Identify which cell holds the provided text, then report its (X, Y) central coordinate. 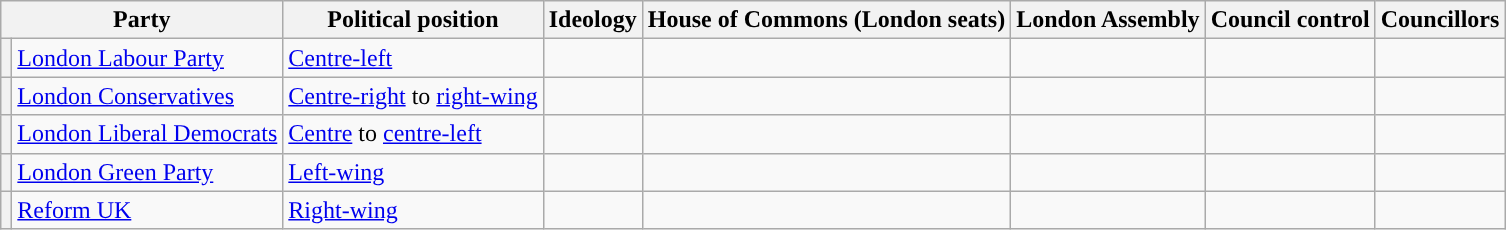
Right-wing (413, 210)
House of Commons (London seats) (826, 20)
Left-wing (413, 172)
Centre-left (413, 58)
Reform UK (148, 210)
Ideology (592, 20)
Centre to centre-left (413, 134)
London Conservatives (148, 96)
London Liberal Democrats (148, 134)
Councillors (1440, 20)
London Labour Party (148, 58)
Party (142, 20)
London Green Party (148, 172)
London Assembly (1108, 20)
Council control (1290, 20)
Political position (413, 20)
Centre-right to right-wing (413, 96)
